Extract the (x, y) coordinate from the center of the cell holding the provided text.  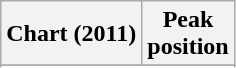
Chart (2011) (72, 34)
Peakposition (188, 34)
